From the cell containing the given text, extract its center point as [x, y] coordinate. 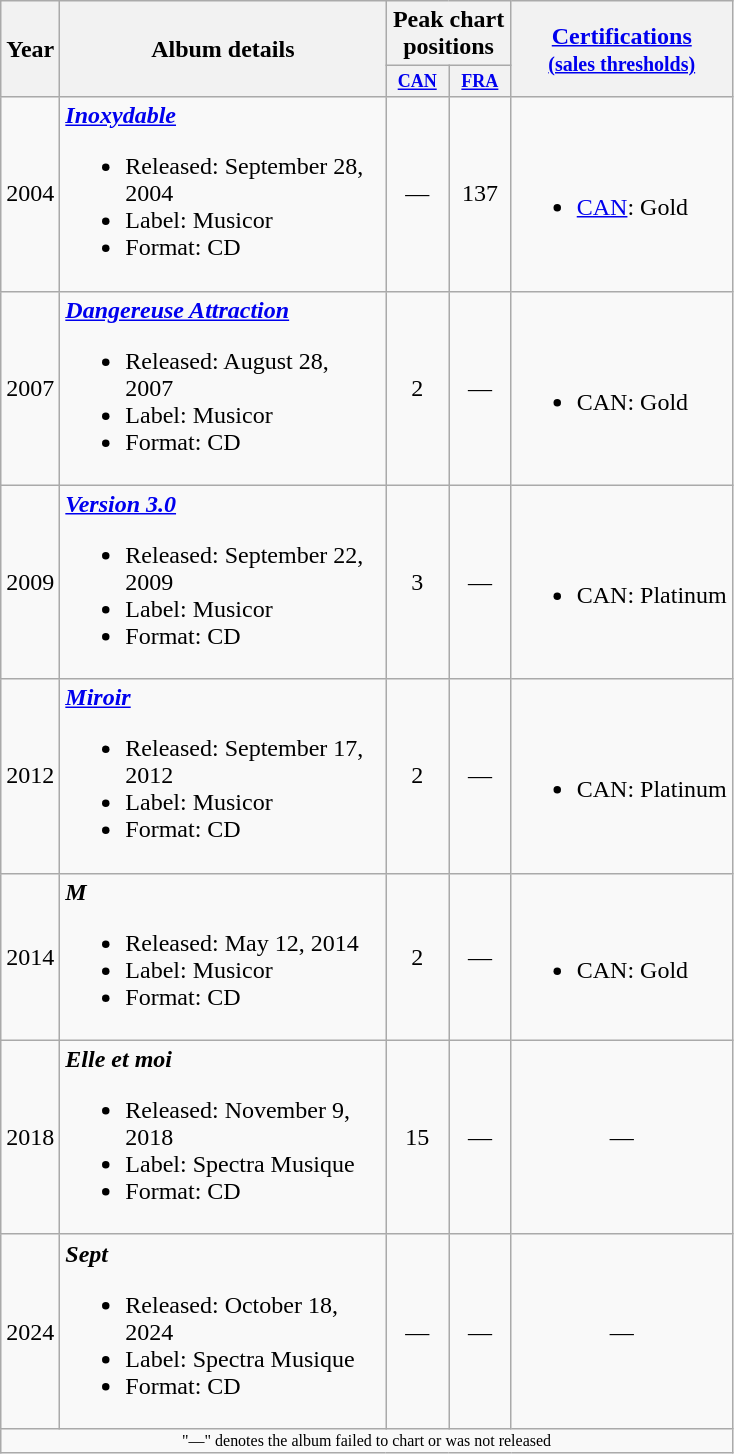
MReleased: May 12, 2014Label: MusicorFormat: CD [223, 956]
2009 [30, 582]
MiroirReleased: September 17, 2012Label: MusicorFormat: CD [223, 776]
Album details [223, 49]
2007 [30, 388]
2024 [30, 1331]
Dangereuse AttractionReleased: August 28, 2007Label: MusicorFormat: CD [223, 388]
Year [30, 49]
Version 3.0Released: September 22, 2009Label: MusicorFormat: CD [223, 582]
FRA [480, 82]
SeptReleased: October 18, 2024Label: Spectra MusiqueFormat: CD [223, 1331]
InoxydableReleased: September 28, 2004Label: MusicorFormat: CD [223, 194]
3 [418, 582]
"—" denotes the album failed to chart or was not released [367, 1440]
Peak chart positions [448, 34]
Elle et moiReleased: November 9, 2018Label: Spectra MusiqueFormat: CD [223, 1137]
2004 [30, 194]
CAN [418, 82]
2012 [30, 776]
2018 [30, 1137]
2014 [30, 956]
137 [480, 194]
15 [418, 1137]
Certifications(sales thresholds) [622, 49]
